Find where the given text appears and provide that cell's center as (x, y) coordinate. 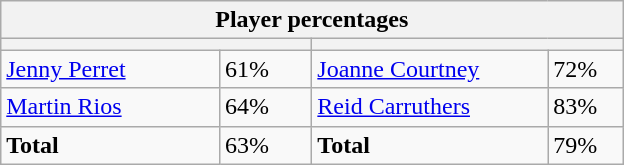
Player percentages (312, 20)
Jenny Perret (110, 69)
79% (586, 145)
61% (265, 69)
Reid Carruthers (430, 107)
Joanne Courtney (430, 69)
63% (265, 145)
Martin Rios (110, 107)
72% (586, 69)
64% (265, 107)
83% (586, 107)
